Extract the (x, y) coordinate from the center of the cell holding the provided text.  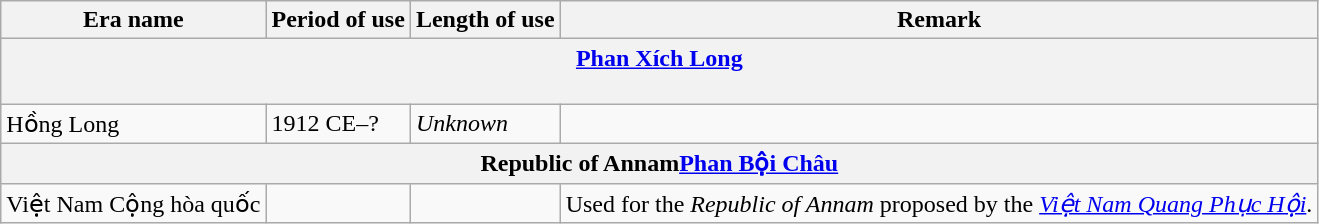
Phan Xích Long (660, 72)
1912 CE–? (338, 124)
Era name (134, 20)
Việt Nam Cộng hòa quốc (134, 203)
Used for the Republic of Annam proposed by the Việt Nam Quang Phục Hội. (939, 203)
Hồng Long (134, 124)
Length of use (485, 20)
Remark (939, 20)
Republic of AnnamPhan Bội Châu (660, 163)
Unknown (485, 124)
Period of use (338, 20)
